Return [x, y] of the center of cell containing provided text 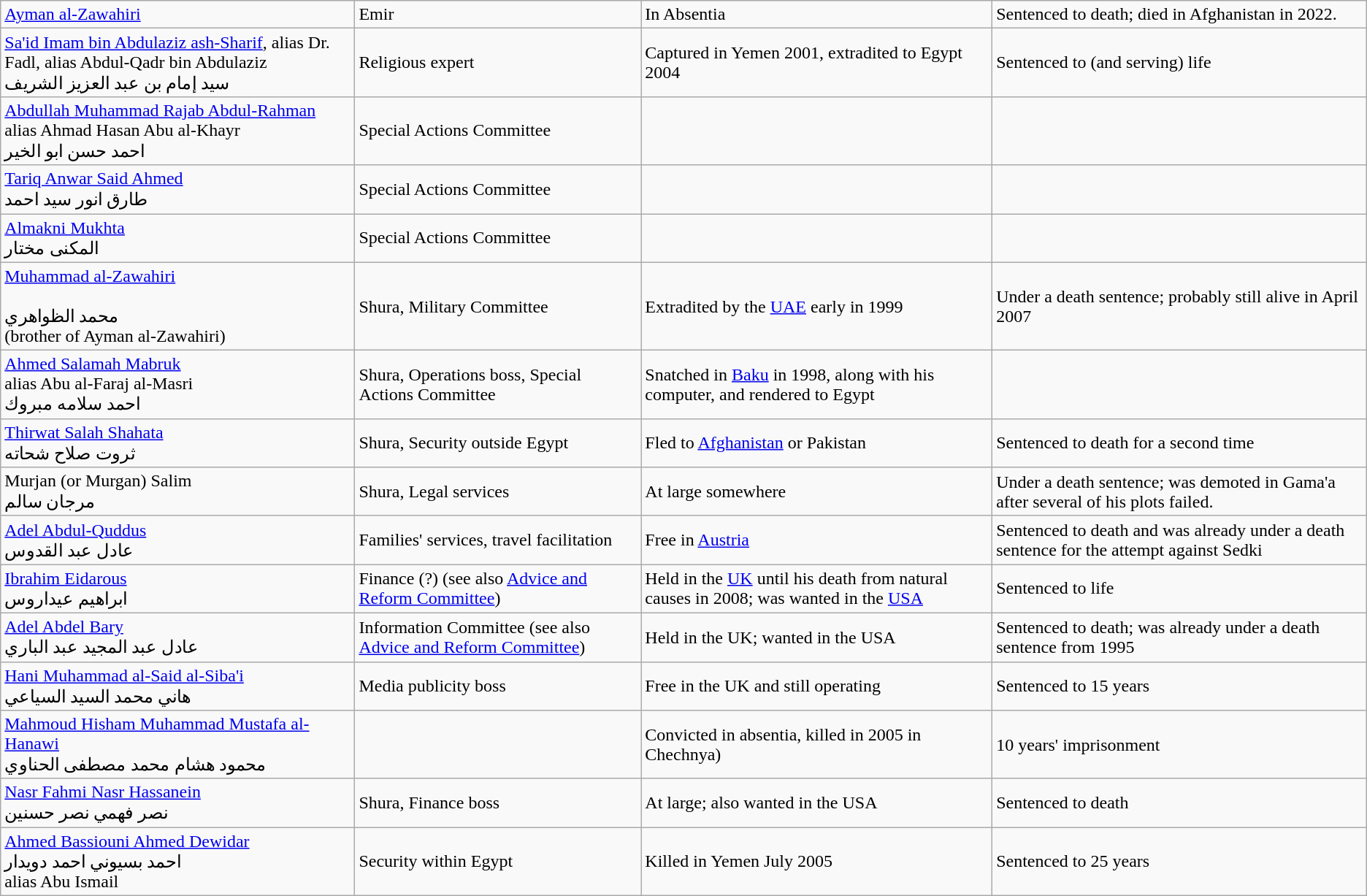
Sentenced to 15 years [1180, 686]
Religious expert [498, 63]
Fled to Afghanistan or Pakistan [816, 443]
Thirwat Salah Shahataثروت صلاح شحاته [178, 443]
Murjan (or Murgan) Salimمرجان سالم [178, 492]
Sentenced to 25 years [1180, 862]
Sentenced to death; was already under a death sentence from 1995 [1180, 637]
Convicted in absentia, killed in 2005 in Chechnya) [816, 745]
Muhammad al-Zawahiriمحمد الظواهري (brother of Ayman al-Zawahiri) [178, 307]
Ahmed Salamah Mabrukalias Abu al-Faraj al-Masriاحمد سلامه مبروك [178, 385]
Security within Egypt [498, 862]
Sa'id Imam bin Abdulaziz ash-Sharif, alias Dr. Fadl, alias Abdul-Qadr bin Abdulazizسيد إمام بن عبد العزيز الشريف [178, 63]
In Absentia [816, 15]
Emir [498, 15]
Sentenced to death [1180, 803]
Sentenced to (and serving) life [1180, 63]
Tariq Anwar Said Ahmedطارق انور سيد احمد [178, 190]
Shura, Operations boss, Special Actions Committee [498, 385]
Sentenced to death for a second time [1180, 443]
Finance (?) (see also Advice and Reform Committee) [498, 589]
Media publicity boss [498, 686]
Free in the UK and still operating [816, 686]
Adel Abdul-Quddusعادل عبد القدوس [178, 540]
Extradited by the UAE early in 1999 [816, 307]
Mahmoud Hisham Muhammad Mustafa al-Hanawiمحمود هشام محمد مصطفى الحناوي [178, 745]
Shura, Military Committee [498, 307]
Held in the UK until his death from natural causes in 2008; was wanted in the USA [816, 589]
Held in the UK; wanted in the USA [816, 637]
10 years' imprisonment [1180, 745]
Nasr Fahmi Nasr Hassaneinنصر فهمي نصر حسنين [178, 803]
Families' services, travel facilitation [498, 540]
Under a death sentence; probably still alive in April 2007 [1180, 307]
At large somewhere [816, 492]
Under a death sentence; was demoted in Gama'a after several of his plots failed. [1180, 492]
Sentenced to death; died in Afghanistan in 2022. [1180, 15]
Adel Abdel Baryعادل عبد المجيد عبد الباري [178, 637]
Ayman al-Zawahiri [178, 15]
Free in Austria [816, 540]
Shura, Finance boss [498, 803]
Hani Muhammad al-Said al-Siba'iهاني محمد السيد السياعي [178, 686]
Captured in Yemen 2001, extradited to Egypt 2004 [816, 63]
Ibrahim Eidarousابراهيم عيداروس [178, 589]
Sentenced to death and was already under a death sentence for the attempt against Sedki [1180, 540]
At large; also wanted in the USA [816, 803]
Killed in Yemen July 2005 [816, 862]
Ahmed Bassiouni Ahmed Dewidarاحمد بسيوني احمد دويدارalias Abu Ismail [178, 862]
Snatched in Baku in 1998, along with his computer, and rendered to Egypt [816, 385]
Almakni Mukhtaالمكنى مختار [178, 238]
Sentenced to life [1180, 589]
Abdullah Muhammad Rajab Abdul-Rahmanalias Ahmad Hasan Abu al-Khayrاحمد حسن ابو الخير [178, 131]
Information Committee (see also Advice and Reform Committee) [498, 637]
Shura, Security outside Egypt [498, 443]
Shura, Legal services [498, 492]
